Capture the cell that displays the provided text and extract its [x, y] central coordinate. 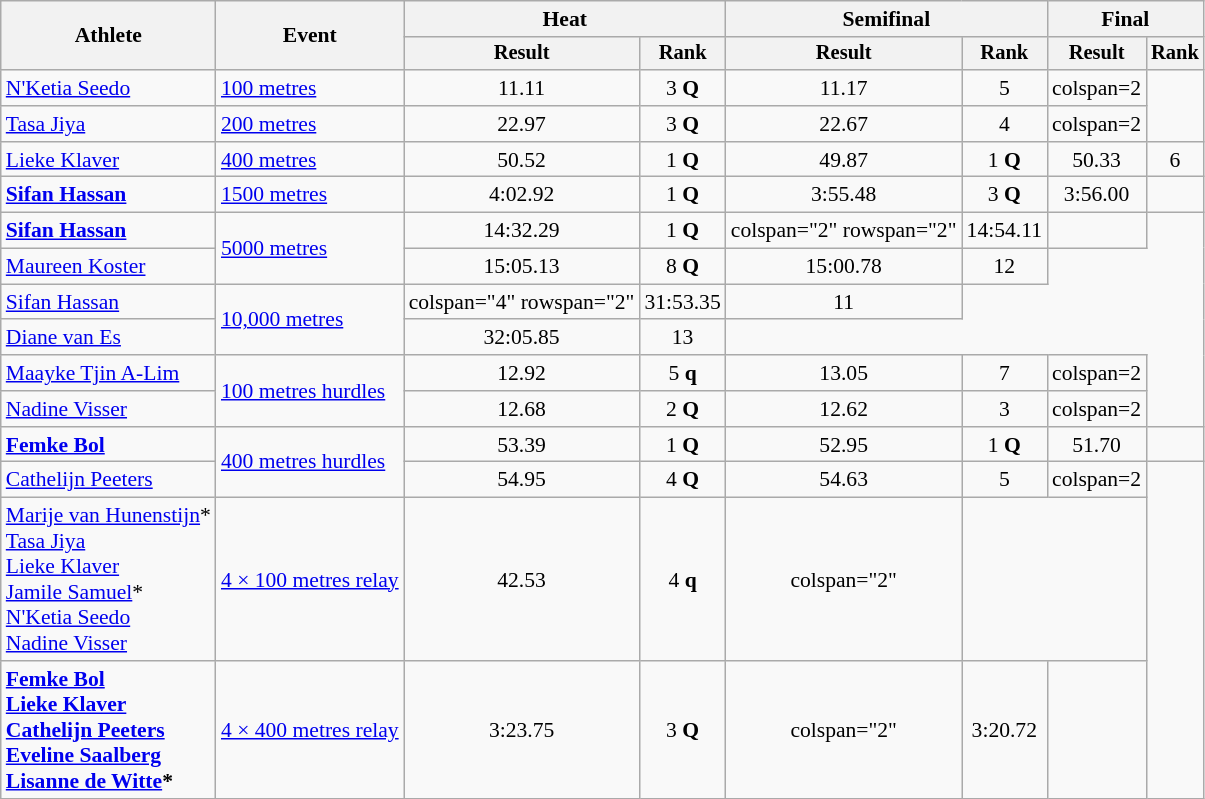
5 q [682, 373]
50.33 [1096, 160]
51.70 [1096, 445]
12.92 [522, 373]
6 [1175, 160]
52.95 [844, 445]
Heat [565, 19]
49.87 [844, 160]
Tasa Jiya [108, 124]
Event [310, 36]
22.67 [844, 124]
3:23.75 [522, 730]
Diane van Es [108, 338]
31:53.35 [682, 302]
12.68 [522, 409]
11.11 [522, 88]
14:32.29 [522, 231]
10,000 metres [310, 320]
4 × 100 metres relay [310, 580]
2 Q [682, 409]
4 q [682, 580]
Nadine Visser [108, 409]
53.39 [522, 445]
42.53 [522, 580]
Final [1126, 19]
3:55.48 [844, 195]
Cathelijn Peeters [108, 480]
200 metres [310, 124]
4:02.92 [522, 195]
8 Q [682, 267]
Femke Bol [108, 445]
colspan="4" rowspan="2" [522, 302]
5000 metres [310, 248]
4 Q [682, 480]
3:56.00 [1096, 195]
Lieke Klaver [108, 160]
Athlete [108, 36]
Femke BolLieke KlaverCathelijn PeetersEveline SaalbergLisanne de Witte* [108, 730]
Maureen Koster [108, 267]
15:00.78 [844, 267]
colspan="2" rowspan="2" [844, 231]
400 metres [310, 160]
400 metres hurdles [310, 462]
12.62 [844, 409]
50.52 [522, 160]
32:05.85 [522, 338]
54.63 [844, 480]
11.17 [844, 88]
13 [682, 338]
14:54.11 [1004, 231]
100 metres hurdles [310, 390]
100 metres [310, 88]
12 [1004, 267]
4 [1004, 124]
15:05.13 [522, 267]
22.97 [522, 124]
7 [1004, 373]
Semifinal [886, 19]
N'Ketia Seedo [108, 88]
4 × 400 metres relay [310, 730]
11 [844, 302]
3 [1004, 409]
3:20.72 [1004, 730]
1500 metres [310, 195]
13.05 [844, 373]
Maayke Tjin A-Lim [108, 373]
Marije van Hunenstijn*Tasa JiyaLieke KlaverJamile Samuel*N'Ketia SeedoNadine Visser [108, 580]
54.95 [522, 480]
